Scan for the cell matching the given text and deliver its (x, y) coordinate at center. 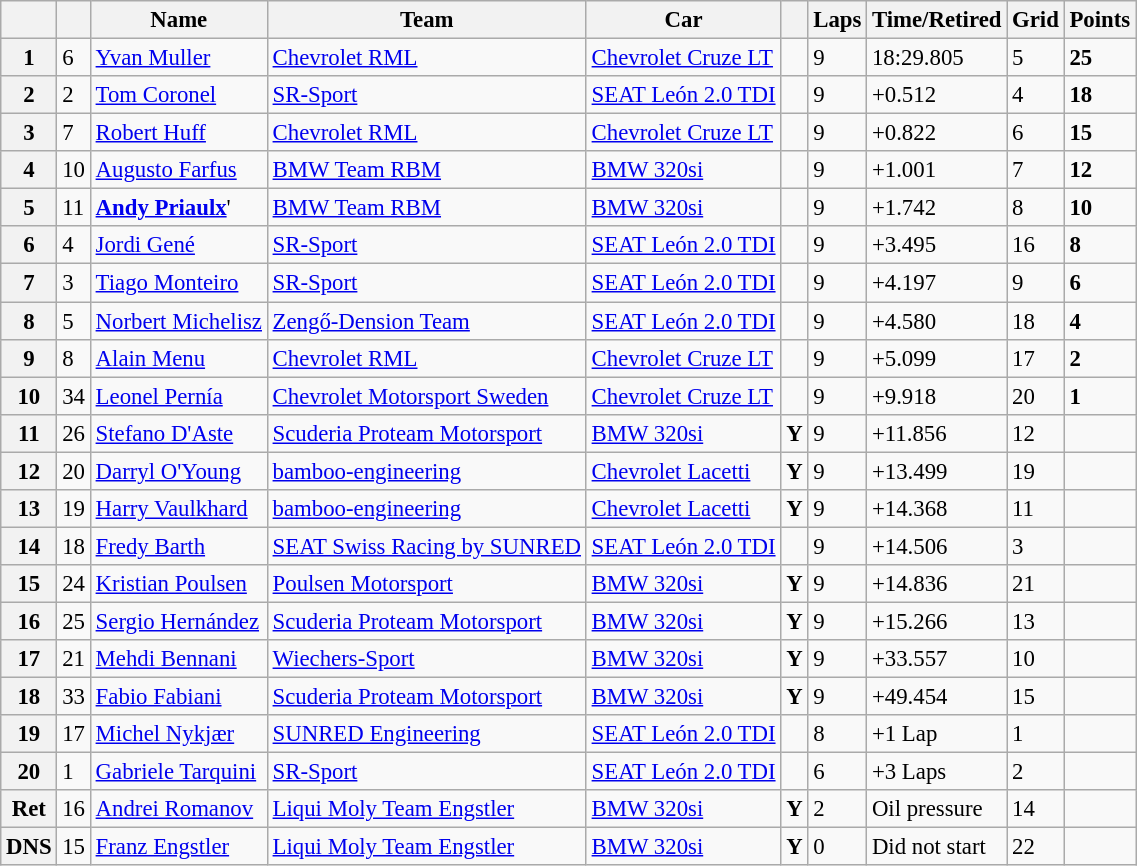
Michel Nykjær (178, 734)
Mehdi Bennani (178, 659)
22 (1036, 847)
26 (74, 433)
+0.822 (937, 133)
Laps (838, 20)
33 (74, 697)
Robert Huff (178, 133)
Zengő-Dension Team (426, 321)
Franz Engstler (178, 847)
+14.506 (937, 546)
34 (74, 396)
+1.001 (937, 170)
Andrei Romanov (178, 809)
DNS (29, 847)
Ret (29, 809)
Norbert Michelisz (178, 321)
+13.499 (937, 471)
Tiago Monteiro (178, 283)
+3 Laps (937, 772)
Did not start (937, 847)
+33.557 (937, 659)
+0.512 (937, 95)
Yvan Muller (178, 58)
Alain Menu (178, 358)
Fabio Fabiani (178, 697)
+4.580 (937, 321)
Andy Priaulx' (178, 208)
+14.836 (937, 584)
Points (1100, 20)
+1 Lap (937, 734)
Oil pressure (937, 809)
+14.368 (937, 509)
+15.266 (937, 621)
Grid (1036, 20)
24 (74, 584)
+49.454 (937, 697)
Poulsen Motorsport (426, 584)
Name (178, 20)
SUNRED Engineering (426, 734)
Stefano D'Aste (178, 433)
Jordi Gené (178, 245)
18:29.805 (937, 58)
Car (684, 20)
Wiechers-Sport (426, 659)
Team (426, 20)
Darryl O'Young (178, 471)
+3.495 (937, 245)
SEAT Swiss Racing by SUNRED (426, 546)
Tom Coronel (178, 95)
Chevrolet Motorsport Sweden (426, 396)
+4.197 (937, 283)
+9.918 (937, 396)
0 (838, 847)
Leonel Pernía (178, 396)
Sergio Hernández (178, 621)
+1.742 (937, 208)
Harry Vaulkhard (178, 509)
Fredy Barth (178, 546)
Kristian Poulsen (178, 584)
+11.856 (937, 433)
Augusto Farfus (178, 170)
Gabriele Tarquini (178, 772)
Time/Retired (937, 20)
+5.099 (937, 358)
